Return [X, Y] of the center of cell containing provided text 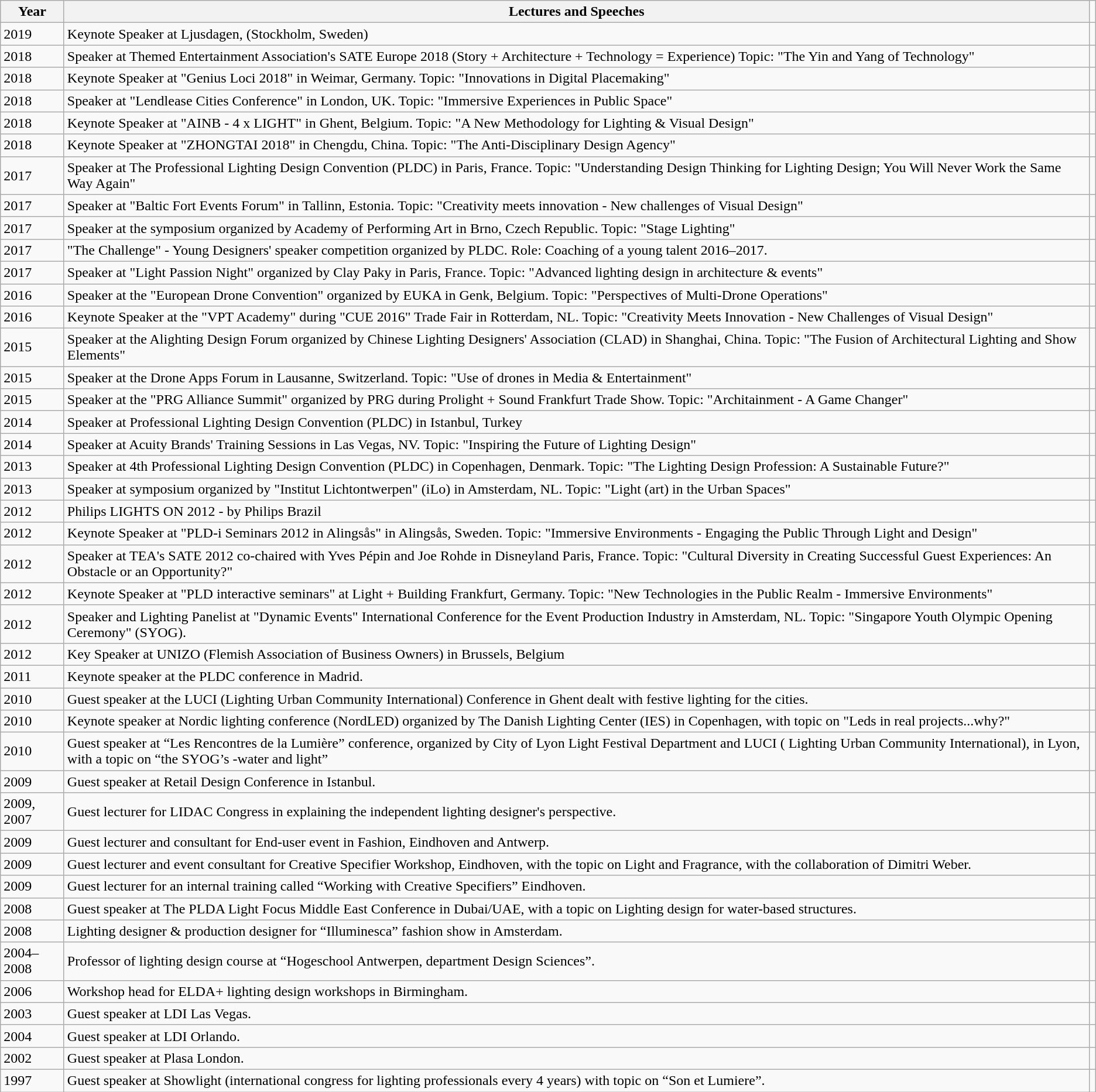
Speaker at 4th Professional Lighting Design Convention (PLDC) in Copenhagen, Denmark. Topic: "The Lighting Design Profession: A Sustainable Future?" [576, 467]
2004 [33, 1036]
Guest speaker at The PLDA Light Focus Middle East Conference in Dubai/UAE, with a topic on Lighting design for water-based structures. [576, 909]
Keynote Speaker at "AINB - 4 x LIGHT" in Ghent, Belgium. Topic: "A New Methodology for Lighting & Visual Design" [576, 123]
Guest speaker at Showlight (international congress for lighting professionals every 4 years) with topic on “Son et Lumiere”. [576, 1080]
2009, 2007 [33, 812]
Guest speaker at LDI Las Vegas. [576, 1014]
Speaker at Professional Lighting Design Convention (PLDC) in Istanbul, Turkey [576, 422]
2011 [33, 676]
Guest speaker at Retail Design Conference in Istanbul. [576, 782]
2002 [33, 1058]
Speaker at the "PRG Alliance Summit" organized by PRG during Prolight + Sound Frankfurt Trade Show. Topic: "Architainment - A Game Changer" [576, 400]
Key Speaker at UNIZO (Flemish Association of Business Owners) in Brussels, Belgium [576, 654]
2019 [33, 34]
Speaker at "Lendlease Cities Conference" in London, UK. Topic: "Immersive Experiences in Public Space" [576, 101]
Keynote Speaker at Ljusdagen, (Stockholm, Sweden) [576, 34]
Speaker at Acuity Brands' Training Sessions in Las Vegas, NV. Topic: "Inspiring the Future of Lighting Design" [576, 444]
Speaker at the Drone Apps Forum in Lausanne, Switzerland. Topic: "Use of drones in Media & Entertainment" [576, 378]
Speaker at the "European Drone Convention" organized by EUKA in Genk, Belgium. Topic: "Perspectives of Multi-Drone Operations" [576, 295]
Philips LIGHTS ON 2012 - by Philips Brazil [576, 511]
Keynote Speaker at "Genius Loci 2018" in Weimar, Germany. Topic: "Innovations in Digital Placemaking" [576, 78]
Guest lecturer for LIDAC Congress in explaining the independent lighting designer's perspective. [576, 812]
Speaker at "Light Passion Night" organized by Clay Paky in Paris, France. Topic: "Advanced lighting design in architecture & events" [576, 272]
Speaker at symposium organized by "Institut Lichtontwerpen" (iLo) in Amsterdam, NL. Topic: "Light (art) in the Urban Spaces" [576, 489]
Speaker at "Baltic Fort Events Forum" in Tallinn, Estonia. Topic: "Creativity meets innovation - New challenges of Visual Design" [576, 206]
Year [33, 12]
Professor of lighting design course at “Hogeschool Antwerpen, department Design Sciences”. [576, 961]
Keynote Speaker at "ZHONGTAI 2018" in Chengdu, China. Topic: "The Anti-Disciplinary Design Agency" [576, 145]
1997 [33, 1080]
2006 [33, 991]
"The Challenge" - Young Designers' speaker competition organized by PLDC. Role: Coaching of a young talent 2016–2017. [576, 250]
Lighting designer & production designer for “Illuminesca” fashion show in Amsterdam. [576, 931]
Lectures and Speeches [576, 12]
Speaker at the symposium organized by Academy of Performing Art in Brno, Czech Republic. Topic: "Stage Lighting" [576, 228]
Guest lecturer and consultant for End-user event in Fashion, Eindhoven and Antwerp. [576, 842]
Guest speaker at LDI Orlando. [576, 1036]
2004–2008 [33, 961]
Guest speaker at Plasa London. [576, 1058]
2003 [33, 1014]
Workshop head for ELDA+ lighting design workshops in Birmingham. [576, 991]
Guest speaker at the LUCI (Lighting Urban Community International) Conference in Ghent dealt with festive lighting for the cities. [576, 699]
Keynote speaker at the PLDC conference in Madrid. [576, 676]
Guest lecturer for an internal training called “Working with Creative Specifiers” Eindhoven. [576, 886]
